Extract the (X, Y) coordinate from the center of the cell holding the provided text.  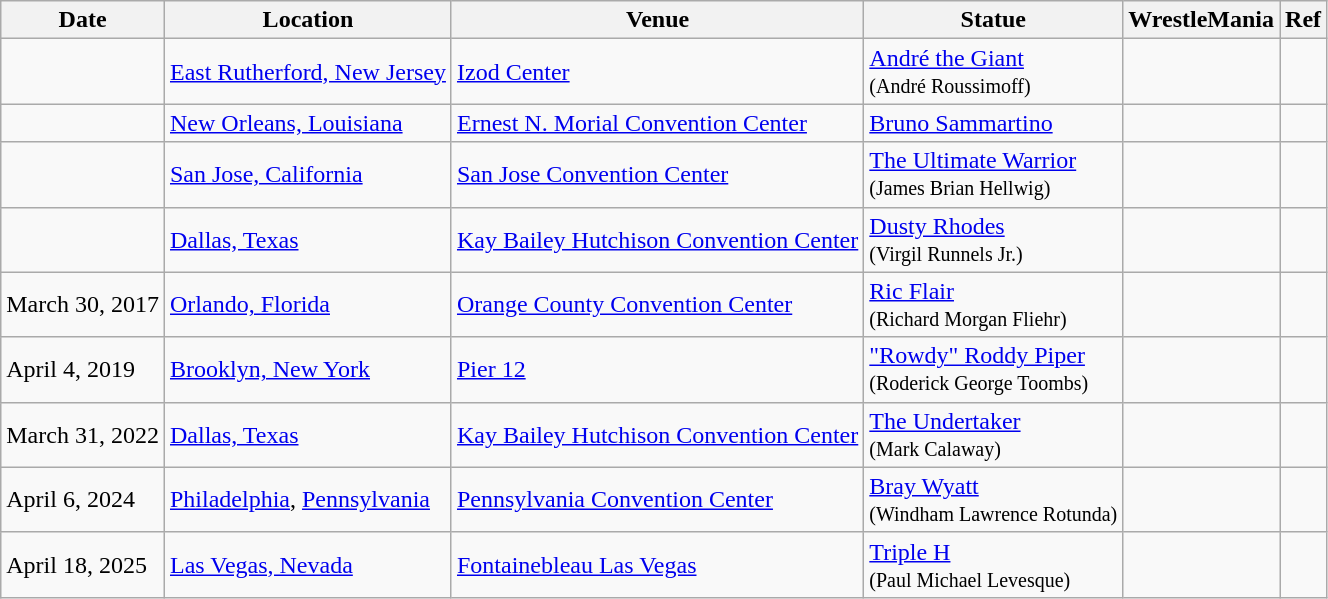
April 4, 2019 (83, 370)
March 31, 2022 (83, 434)
San Jose, California (308, 174)
Dusty Rhodes(Virgil Runnels Jr.) (994, 240)
Date (83, 20)
"Rowdy" Roddy Piper(Roderick George Toombs) (994, 370)
Bray Wyatt(Windham Lawrence Rotunda) (994, 500)
André the Giant(André Roussimoff) (994, 72)
Statue (994, 20)
Fontainebleau Las Vegas (657, 564)
Philadelphia, Pennsylvania (308, 500)
Bruno Sammartino (994, 123)
San Jose Convention Center (657, 174)
East Rutherford, New Jersey (308, 72)
Triple H (Paul Michael Levesque) (994, 564)
WrestleMania (1202, 20)
Ric Flair(Richard Morgan Fliehr) (994, 304)
The Ultimate Warrior(James Brian Hellwig) (994, 174)
April 6, 2024 (83, 500)
Pier 12 (657, 370)
The Undertaker(Mark Calaway) (994, 434)
Brooklyn, New York (308, 370)
Pennsylvania Convention Center (657, 500)
New Orleans, Louisiana (308, 123)
Orange County Convention Center (657, 304)
March 30, 2017 (83, 304)
Ernest N. Morial Convention Center (657, 123)
Izod Center (657, 72)
Las Vegas, Nevada (308, 564)
April 18, 2025 (83, 564)
Venue (657, 20)
Location (308, 20)
Orlando, Florida (308, 304)
Ref (1304, 20)
